For the text-containing cell, return its midpoint in (x, y) coordinate format. 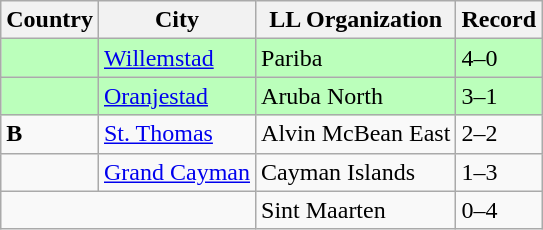
Alvin McBean East (356, 134)
St. Thomas (176, 134)
Sint Maarten (356, 210)
LL Organization (356, 20)
2–2 (499, 134)
City (176, 20)
B (50, 134)
Pariba (356, 58)
3–1 (499, 96)
0–4 (499, 210)
Willemstad (176, 58)
Country (50, 20)
Grand Cayman (176, 172)
1–3 (499, 172)
4–0 (499, 58)
Oranjestad (176, 96)
Aruba North (356, 96)
Cayman Islands (356, 172)
Record (499, 20)
